Return the [x, y] coordinate for the center point of the cell that contains the specified text.  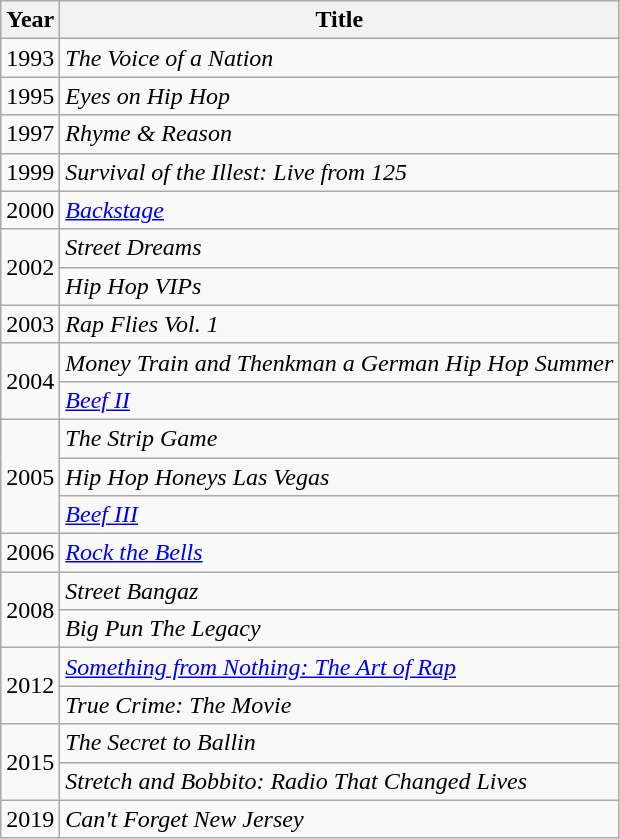
Year [30, 20]
1995 [30, 96]
True Crime: The Movie [340, 705]
1997 [30, 134]
2000 [30, 210]
2019 [30, 819]
Rap Flies Vol. 1 [340, 324]
Rock the Bells [340, 553]
Something from Nothing: The Art of Rap [340, 667]
2008 [30, 610]
Street Bangaz [340, 591]
Beef III [340, 515]
2012 [30, 686]
Big Pun The Legacy [340, 629]
Hip Hop VIPs [340, 286]
Survival of the Illest: Live from 125 [340, 172]
Can't Forget New Jersey [340, 819]
2015 [30, 762]
The Secret to Ballin [340, 743]
Beef II [340, 400]
The Strip Game [340, 438]
1993 [30, 58]
Street Dreams [340, 248]
Eyes on Hip Hop [340, 96]
Stretch and Bobbito: Radio That Changed Lives [340, 781]
1999 [30, 172]
2003 [30, 324]
2002 [30, 267]
Money Train and Thenkman a German Hip Hop Summer [340, 362]
2005 [30, 476]
2004 [30, 381]
Title [340, 20]
Backstage [340, 210]
Hip Hop Honeys Las Vegas [340, 477]
The Voice of a Nation [340, 58]
Rhyme & Reason [340, 134]
2006 [30, 553]
